Return [x, y] of the center of cell containing provided text 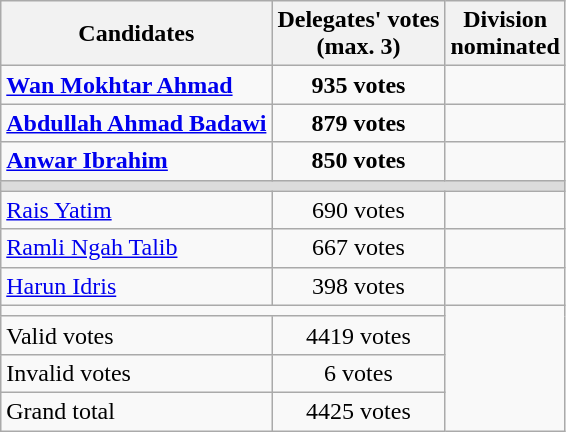
879 votes [358, 123]
Abdullah Ahmad Badawi [136, 123]
4419 votes [358, 335]
935 votes [358, 85]
Grand total [136, 411]
Division nominated [505, 34]
Anwar Ibrahim [136, 161]
690 votes [358, 210]
Candidates [136, 34]
Valid votes [136, 335]
Delegates' votes(max. 3) [358, 34]
Invalid votes [136, 373]
Harun Idris [136, 286]
4425 votes [358, 411]
6 votes [358, 373]
398 votes [358, 286]
Ramli Ngah Talib [136, 248]
850 votes [358, 161]
Rais Yatim [136, 210]
Wan Mokhtar Ahmad [136, 85]
667 votes [358, 248]
